Determine the (x, y) coordinate at the center of the cell enclosing the given text.  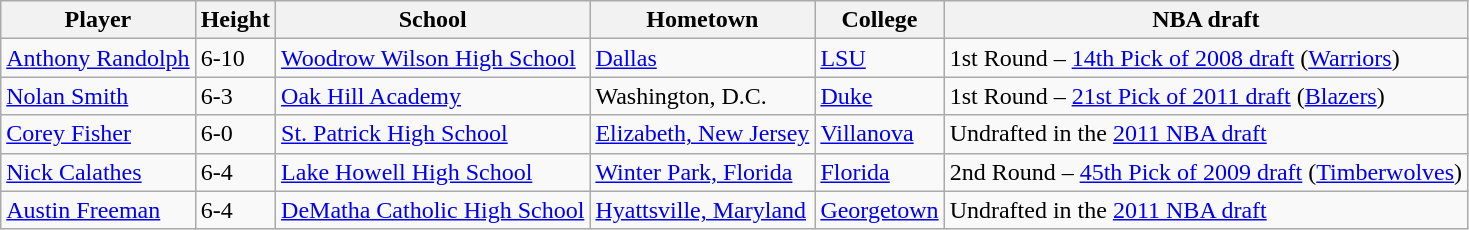
Austin Freeman (98, 210)
LSU (880, 58)
Winter Park, Florida (702, 172)
NBA draft (1206, 20)
Oak Hill Academy (433, 96)
1st Round – 21st Pick of 2011 draft (Blazers) (1206, 96)
6-3 (235, 96)
School (433, 20)
2nd Round – 45th Pick of 2009 draft (Timberwolves) (1206, 172)
1st Round – 14th Pick of 2008 draft (Warriors) (1206, 58)
Corey Fisher (98, 134)
Duke (880, 96)
DeMatha Catholic High School (433, 210)
Dallas (702, 58)
Florida (880, 172)
St. Patrick High School (433, 134)
Washington, D.C. (702, 96)
Georgetown (880, 210)
Height (235, 20)
Nolan Smith (98, 96)
Villanova (880, 134)
Anthony Randolph (98, 58)
Nick Calathes (98, 172)
Player (98, 20)
6-10 (235, 58)
Hometown (702, 20)
6-0 (235, 134)
College (880, 20)
Woodrow Wilson High School (433, 58)
Lake Howell High School (433, 172)
Elizabeth, New Jersey (702, 134)
Hyattsville, Maryland (702, 210)
